Output the [X, Y] coordinate of the center of the cell containing the given text.  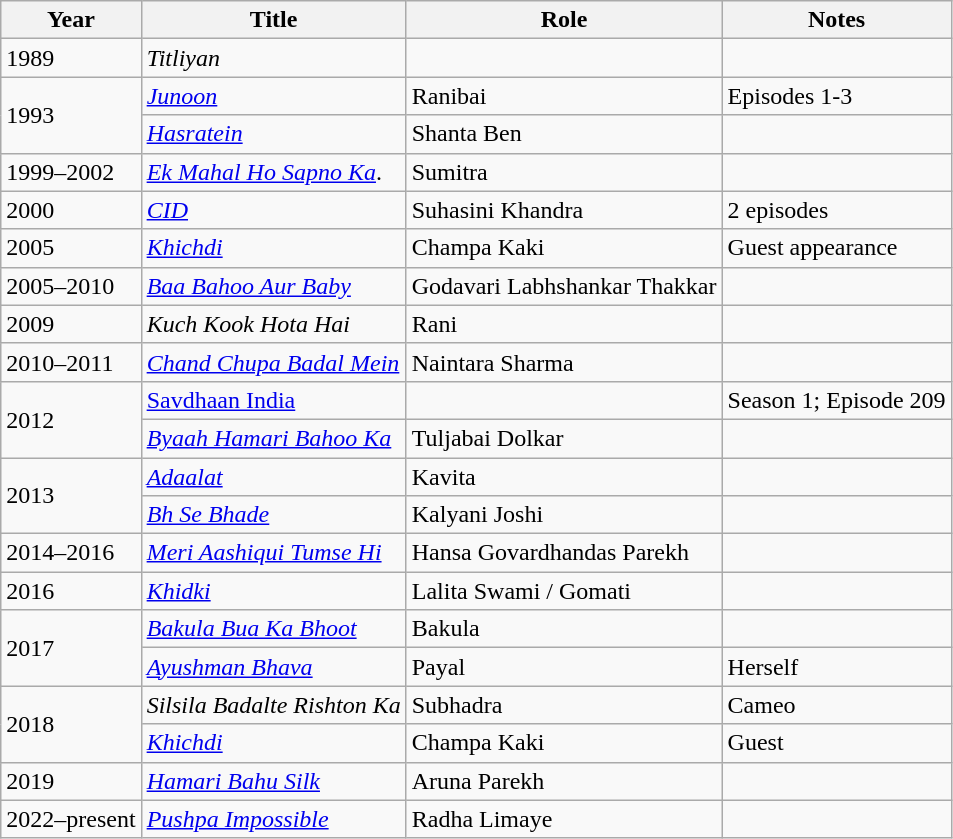
2005–2010 [71, 286]
Episodes 1-3 [836, 96]
Rani [564, 324]
2009 [71, 324]
Kuch Kook Hota Hai [274, 324]
Shanta Ben [564, 134]
Notes [836, 20]
Herself [836, 667]
Kavita [564, 477]
Suhasini Khandra [564, 210]
2000 [71, 210]
2005 [71, 248]
Savdhaan India [274, 400]
Junoon [274, 96]
Naintara Sharma [564, 362]
Meri Aashiqui Tumse Hi [274, 553]
Aruna Parekh [564, 781]
Year [71, 20]
Tuljabai Dolkar [564, 438]
Bh Se Bhade [274, 515]
2022–present [71, 819]
Baa Bahoo Aur Baby [274, 286]
Bakula Bua Ka Bhoot [274, 629]
2012 [71, 419]
Payal [564, 667]
Title [274, 20]
Guest [836, 743]
Hamari Bahu Silk [274, 781]
CID [274, 210]
Sumitra [564, 172]
Season 1; Episode 209 [836, 400]
Ranibai [564, 96]
Ayushman Bhava [274, 667]
2018 [71, 724]
Guest appearance [836, 248]
Cameo [836, 705]
Adaalat [274, 477]
2014–2016 [71, 553]
2013 [71, 496]
Byaah Hamari Bahoo Ka [274, 438]
Titliyan [274, 58]
Subhadra [564, 705]
Role [564, 20]
Khidki [274, 591]
Hasratein [274, 134]
2 episodes [836, 210]
1999–2002 [71, 172]
Hansa Govardhandas Parekh [564, 553]
1989 [71, 58]
2017 [71, 648]
2016 [71, 591]
2019 [71, 781]
Radha Limaye [564, 819]
Chand Chupa Badal Mein [274, 362]
Bakula [564, 629]
1993 [71, 115]
Silsila Badalte Rishton Ka [274, 705]
Kalyani Joshi [564, 515]
Pushpa Impossible [274, 819]
Godavari Labhshankar Thakkar [564, 286]
Ek Mahal Ho Sapno Ka. [274, 172]
2010–2011 [71, 362]
Lalita Swami / Gomati [564, 591]
